Provide the [x, y] coordinate of the cell's center where the given text is located.  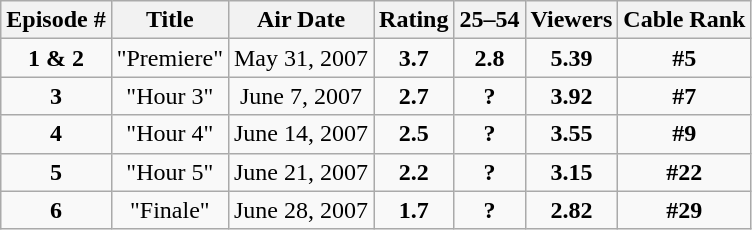
May 31, 2007 [300, 58]
#29 [684, 210]
#22 [684, 172]
2.2 [414, 172]
Rating [414, 20]
5.39 [572, 58]
3 [56, 96]
June 14, 2007 [300, 134]
Title [170, 20]
3.15 [572, 172]
Viewers [572, 20]
3.92 [572, 96]
#9 [684, 134]
"Finale" [170, 210]
Episode # [56, 20]
"Premiere" [170, 58]
"Hour 3" [170, 96]
"Hour 4" [170, 134]
1 & 2 [56, 58]
25–54 [490, 20]
1.7 [414, 210]
6 [56, 210]
June 21, 2007 [300, 172]
2.5 [414, 134]
#5 [684, 58]
Cable Rank [684, 20]
#7 [684, 96]
4 [56, 134]
June 7, 2007 [300, 96]
June 28, 2007 [300, 210]
2.82 [572, 210]
3.7 [414, 58]
5 [56, 172]
"Hour 5" [170, 172]
3.55 [572, 134]
2.8 [490, 58]
2.7 [414, 96]
Air Date [300, 20]
